Return (x, y) of the center of cell containing provided text 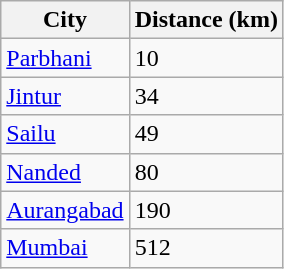
Aurangabad (65, 210)
Mumbai (65, 248)
512 (206, 248)
49 (206, 134)
190 (206, 210)
Nanded (65, 172)
Distance (km) (206, 20)
Parbhani (65, 58)
80 (206, 172)
10 (206, 58)
Jintur (65, 96)
City (65, 20)
Sailu (65, 134)
34 (206, 96)
